Search for the cell housing the specified text and yield its [x, y] center coordinate. 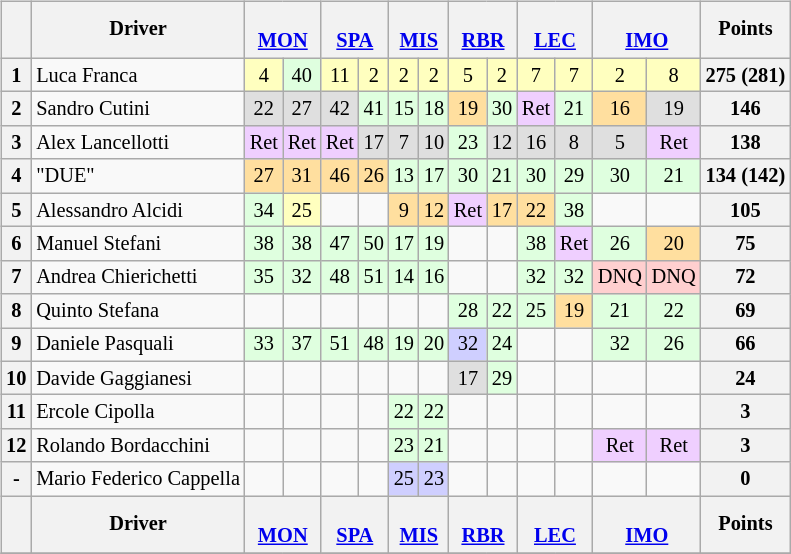
14 [404, 277]
105 [746, 210]
Daniele Pasquali [138, 345]
47 [340, 244]
13 [404, 176]
Alex Lancellotti [138, 143]
18 [434, 109]
75 [746, 244]
41 [374, 109]
46 [340, 176]
Rolando Bordacchini [138, 446]
72 [746, 277]
Mario Federico Cappella [138, 479]
Luca Franca [138, 75]
40 [302, 75]
138 [746, 143]
33 [264, 345]
42 [340, 109]
275 (281) [746, 75]
Manuel Stefani [138, 244]
- [16, 479]
Quinto Stefana [138, 311]
15 [404, 109]
66 [746, 345]
Davide Gaggianesi [138, 378]
"DUE" [138, 176]
50 [374, 244]
31 [302, 176]
6 [16, 244]
28 [468, 311]
134 (142) [746, 176]
1 [16, 75]
Andrea Chierichetti [138, 277]
Ercole Cipolla [138, 412]
Sandro Cutini [138, 109]
34 [264, 210]
146 [746, 109]
37 [302, 345]
35 [264, 277]
69 [746, 311]
Alessandro Alcidi [138, 210]
0 [746, 479]
